Provide the [X, Y] coordinate of the cell's center where the given text is located.  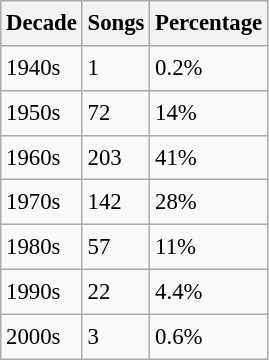
22 [116, 292]
1970s [42, 202]
3 [116, 336]
Songs [116, 24]
28% [209, 202]
Percentage [209, 24]
1960s [42, 158]
1940s [42, 68]
4.4% [209, 292]
1950s [42, 114]
1990s [42, 292]
2000s [42, 336]
11% [209, 248]
14% [209, 114]
142 [116, 202]
1980s [42, 248]
41% [209, 158]
0.6% [209, 336]
1 [116, 68]
0.2% [209, 68]
72 [116, 114]
Decade [42, 24]
57 [116, 248]
203 [116, 158]
